For the text-containing cell, return its midpoint in [X, Y] coordinate format. 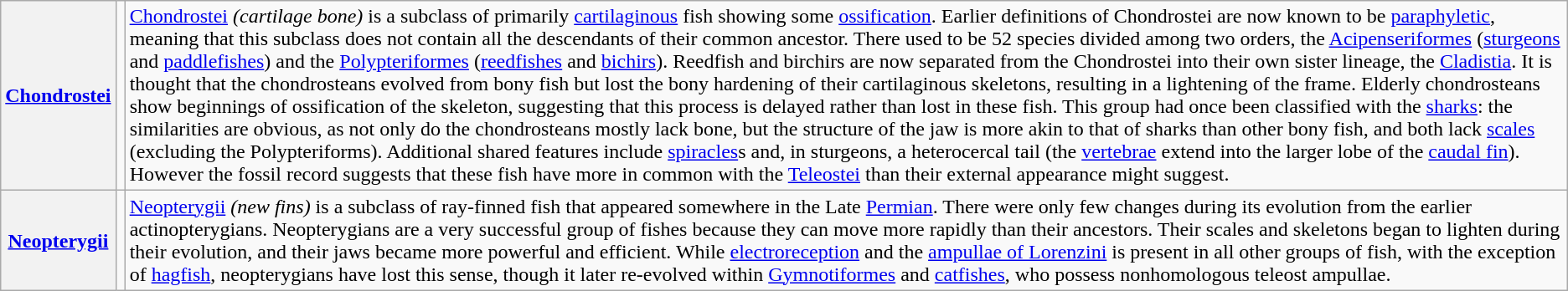
Neopterygii [59, 241]
Chondrostei [59, 95]
